Search for the cell housing the specified text and yield its (x, y) center coordinate. 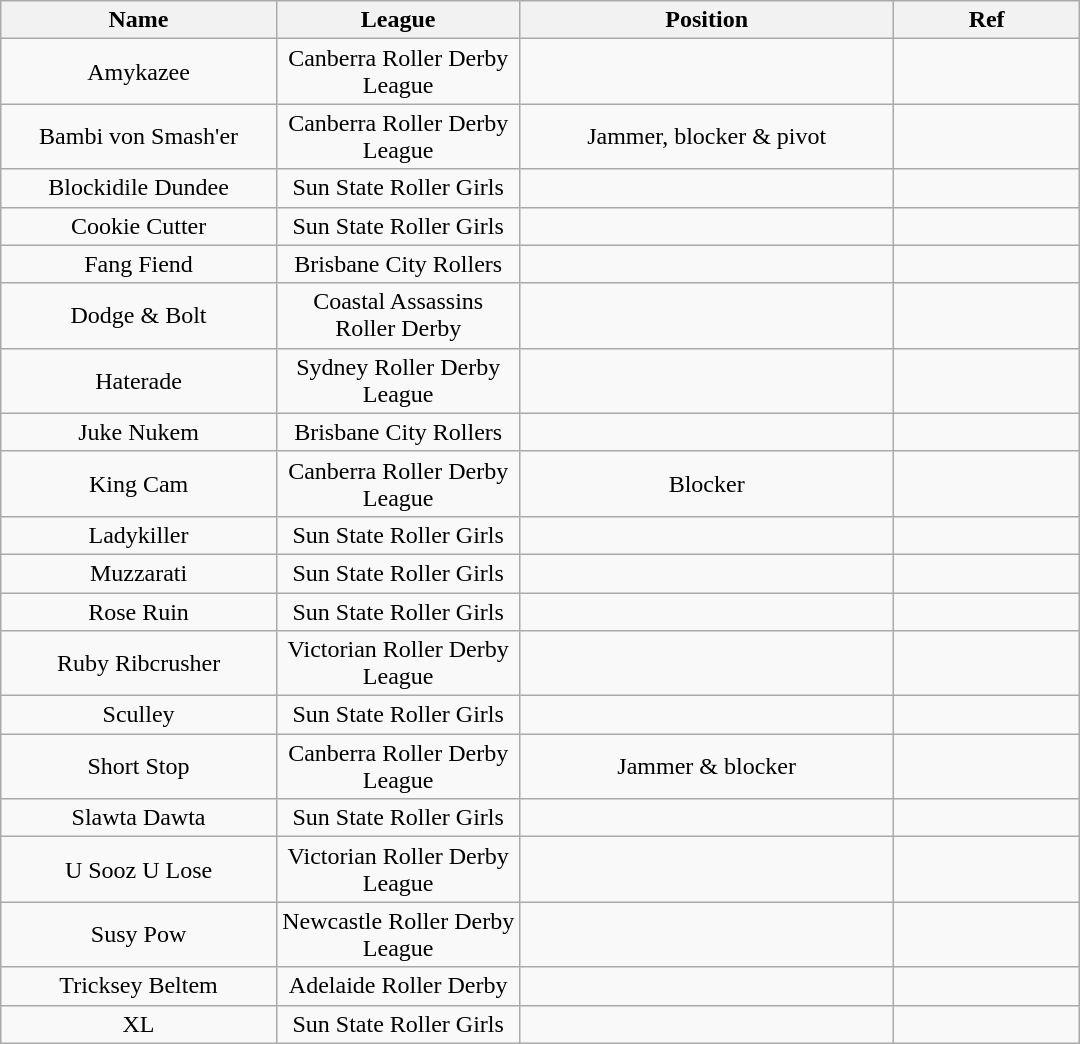
Ladykiller (139, 535)
Rose Ruin (139, 611)
Ref (986, 20)
Fang Fiend (139, 264)
Haterade (139, 380)
Coastal Assassins Roller Derby (398, 316)
Amykazee (139, 72)
Dodge & Bolt (139, 316)
Susy Pow (139, 934)
Jammer & blocker (706, 766)
Cookie Cutter (139, 226)
Muzzarati (139, 573)
Bambi von Smash'er (139, 136)
King Cam (139, 484)
Slawta Dawta (139, 818)
Ruby Ribcrusher (139, 664)
Blocker (706, 484)
League (398, 20)
Short Stop (139, 766)
Blockidile Dundee (139, 188)
Juke Nukem (139, 432)
Name (139, 20)
Jammer, blocker & pivot (706, 136)
Sculley (139, 715)
Adelaide Roller Derby (398, 986)
XL (139, 1024)
Newcastle Roller Derby League (398, 934)
Tricksey Beltem (139, 986)
Position (706, 20)
U Sooz U Lose (139, 870)
Sydney Roller Derby League (398, 380)
